Search for the cell housing the specified text and yield its (X, Y) center coordinate. 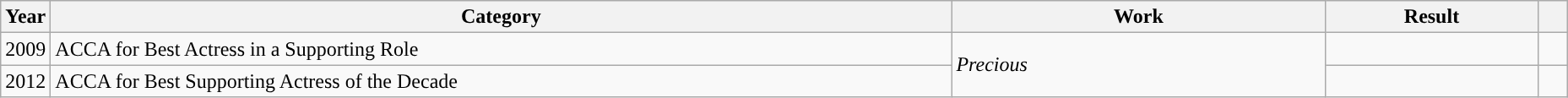
Category (502, 17)
2009 (25, 49)
2012 (25, 81)
Work (1138, 17)
ACCA for Best Supporting Actress of the Decade (502, 81)
Result (1432, 17)
Year (25, 17)
Precious (1138, 65)
ACCA for Best Actress in a Supporting Role (502, 49)
